Determine the [X, Y] coordinate at the center of the cell enclosing the given text.  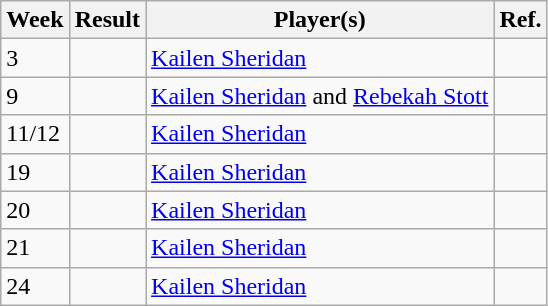
20 [35, 210]
Ref. [520, 20]
3 [35, 58]
Kailen Sheridan and Rebekah Stott [320, 96]
24 [35, 286]
Result [107, 20]
21 [35, 248]
19 [35, 172]
9 [35, 96]
Week [35, 20]
Player(s) [320, 20]
11/12 [35, 134]
